Detect which cell encompasses the target text, then output its [X, Y] center coordinate. 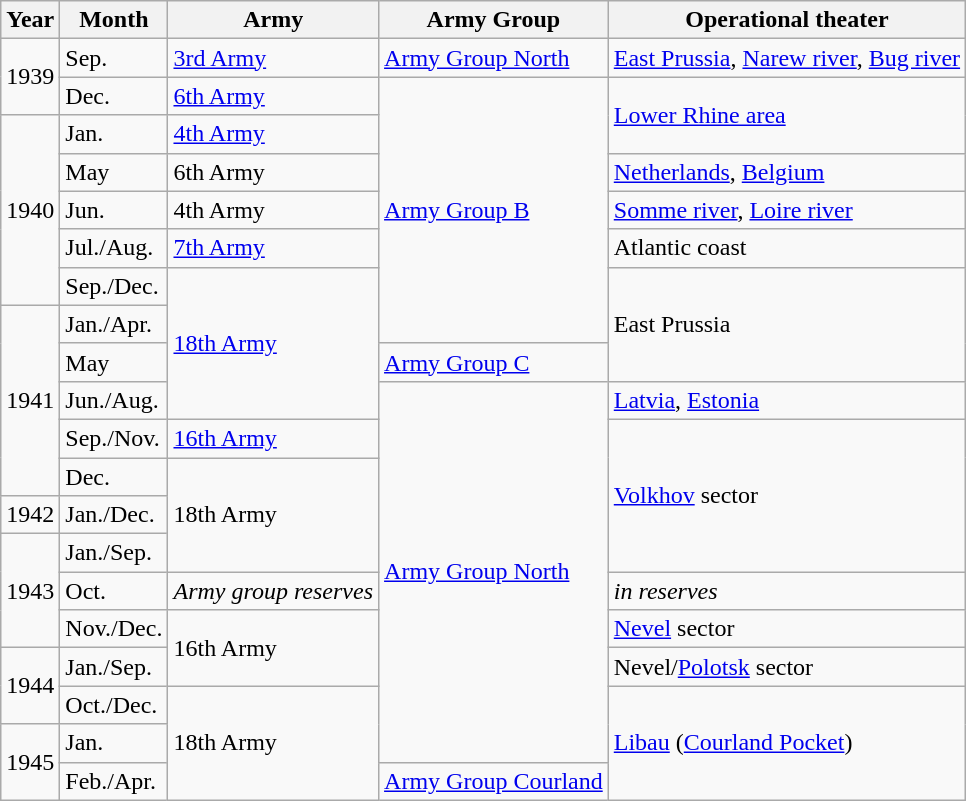
1945 [30, 762]
1941 [30, 400]
Jan./Dec. [114, 515]
Nevel/Polotsk sector [786, 667]
1940 [30, 210]
Atlantic coast [786, 248]
in reserves [786, 591]
7th Army [274, 248]
Month [114, 20]
Year [30, 20]
Sep. [114, 58]
Army Group [494, 20]
Nov./Dec. [114, 629]
Netherlands, Belgium [786, 172]
Oct. [114, 591]
Jun./Aug. [114, 400]
3rd Army [274, 58]
Jul./Aug. [114, 248]
Latvia, Estonia [786, 400]
Oct./Dec. [114, 705]
Lower Rhine area [786, 115]
Sep./Dec. [114, 286]
Army Group B [494, 210]
1939 [30, 77]
Sep./Nov. [114, 438]
East Prussia [786, 324]
1944 [30, 686]
East Prussia, Narew river, Bug river [786, 58]
Army Group Courland [494, 781]
Libau (Courland Pocket) [786, 743]
Army Group C [494, 362]
Feb./Apr. [114, 781]
Operational theater [786, 20]
1943 [30, 591]
Nevel sector [786, 629]
Jan./Apr. [114, 324]
Army group reserves [274, 591]
Army [274, 20]
Volkhov sector [786, 495]
1942 [30, 515]
Jun. [114, 210]
Somme river, Loire river [786, 210]
